Find where the given text appears and provide that cell's center as [X, Y] coordinate. 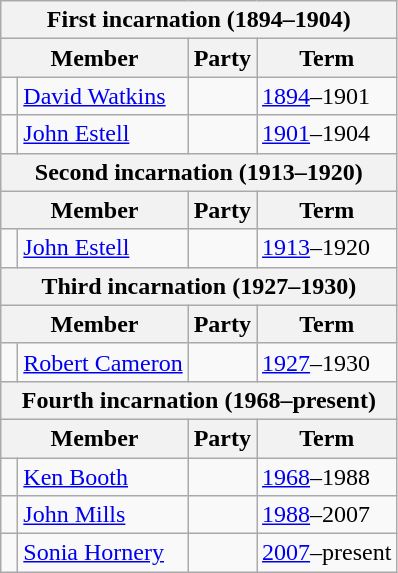
Ken Booth [103, 477]
Robert Cameron [103, 362]
David Watkins [103, 96]
1988–2007 [327, 515]
1894–1901 [327, 96]
John Mills [103, 515]
First incarnation (1894–1904) [199, 20]
1927–1930 [327, 362]
Third incarnation (1927–1930) [199, 286]
1913–1920 [327, 248]
2007–present [327, 553]
Sonia Hornery [103, 553]
Second incarnation (1913–1920) [199, 172]
1968–1988 [327, 477]
Fourth incarnation (1968–present) [199, 400]
1901–1904 [327, 134]
